Scan for the cell matching the given text and deliver its [X, Y] coordinate at center. 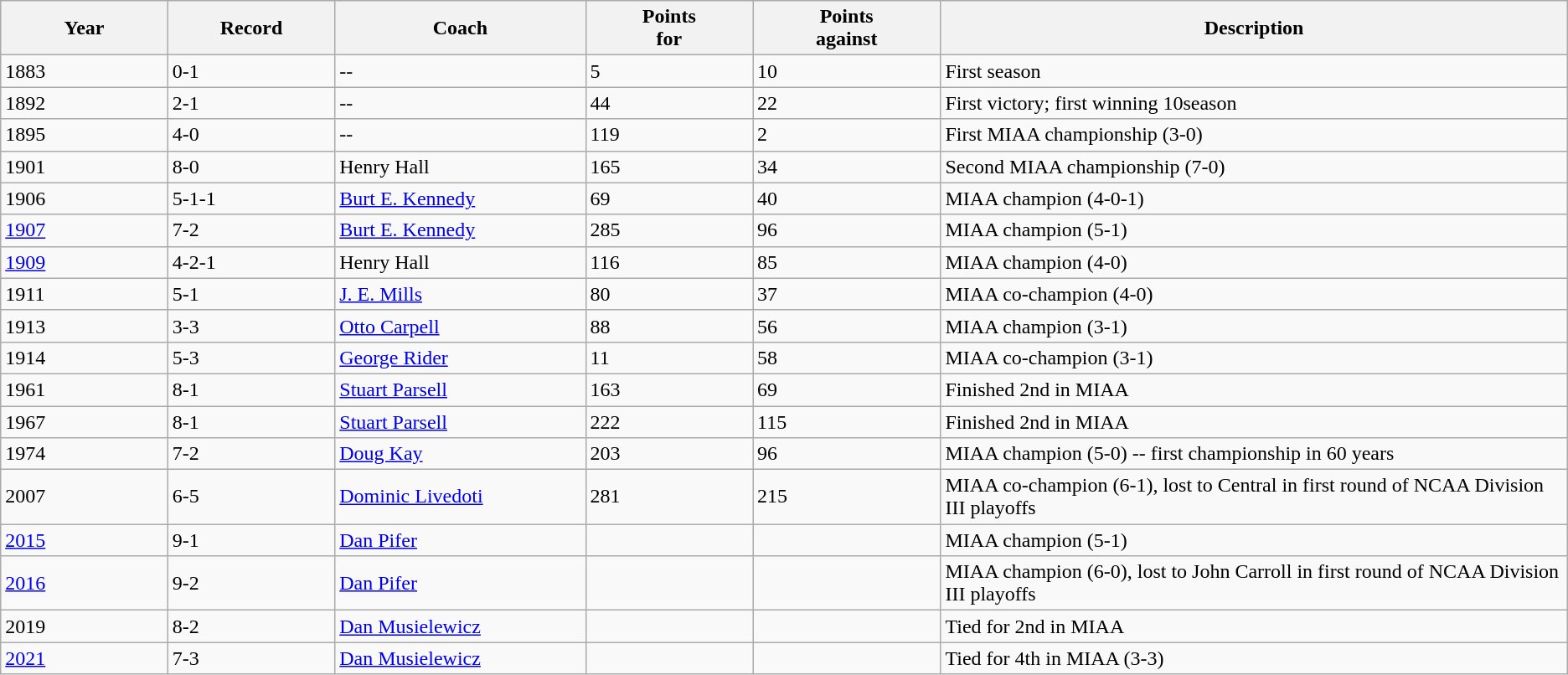
2-1 [251, 103]
2007 [85, 497]
1883 [85, 71]
222 [669, 421]
MIAA co-champion (6-1), lost to Central in first round of NCAA Division III playoffs [1254, 497]
J. E. Mills [461, 294]
Doug Kay [461, 454]
2 [846, 135]
37 [846, 294]
First victory; first winning 10season [1254, 103]
203 [669, 454]
34 [846, 167]
Second MIAA championship (7-0) [1254, 167]
Description [1254, 28]
4-2-1 [251, 262]
1906 [85, 198]
Coach [461, 28]
1901 [85, 167]
115 [846, 421]
George Rider [461, 358]
1895 [85, 135]
1974 [85, 454]
215 [846, 497]
MIAA co-champion (4-0) [1254, 294]
1967 [85, 421]
1914 [85, 358]
58 [846, 358]
11 [669, 358]
1913 [85, 326]
Tied for 2nd in MIAA [1254, 626]
163 [669, 389]
6-5 [251, 497]
9-1 [251, 540]
2016 [85, 583]
3-3 [251, 326]
Year [85, 28]
116 [669, 262]
2021 [85, 658]
2015 [85, 540]
Dominic Livedoti [461, 497]
1907 [85, 230]
MIAA champion (6-0), lost to John Carroll in first round of NCAA Division III playoffs [1254, 583]
First season [1254, 71]
MIAA champion (4-0) [1254, 262]
281 [669, 497]
7-3 [251, 658]
Tied for 4th in MIAA (3-3) [1254, 658]
Pointsfor [669, 28]
MIAA champion (4-0-1) [1254, 198]
165 [669, 167]
8-0 [251, 167]
40 [846, 198]
MIAA champion (3-1) [1254, 326]
2019 [85, 626]
1911 [85, 294]
0-1 [251, 71]
5 [669, 71]
5-1-1 [251, 198]
80 [669, 294]
44 [669, 103]
5-1 [251, 294]
First MIAA championship (3-0) [1254, 135]
4-0 [251, 135]
1961 [85, 389]
5-3 [251, 358]
285 [669, 230]
Record [251, 28]
MIAA champion (5-0) -- first championship in 60 years [1254, 454]
1892 [85, 103]
119 [669, 135]
22 [846, 103]
88 [669, 326]
85 [846, 262]
Pointsagainst [846, 28]
Otto Carpell [461, 326]
9-2 [251, 583]
10 [846, 71]
1909 [85, 262]
56 [846, 326]
MIAA co-champion (3-1) [1254, 358]
8-2 [251, 626]
